Extract the [X, Y] coordinate from the center of the cell holding the provided text.  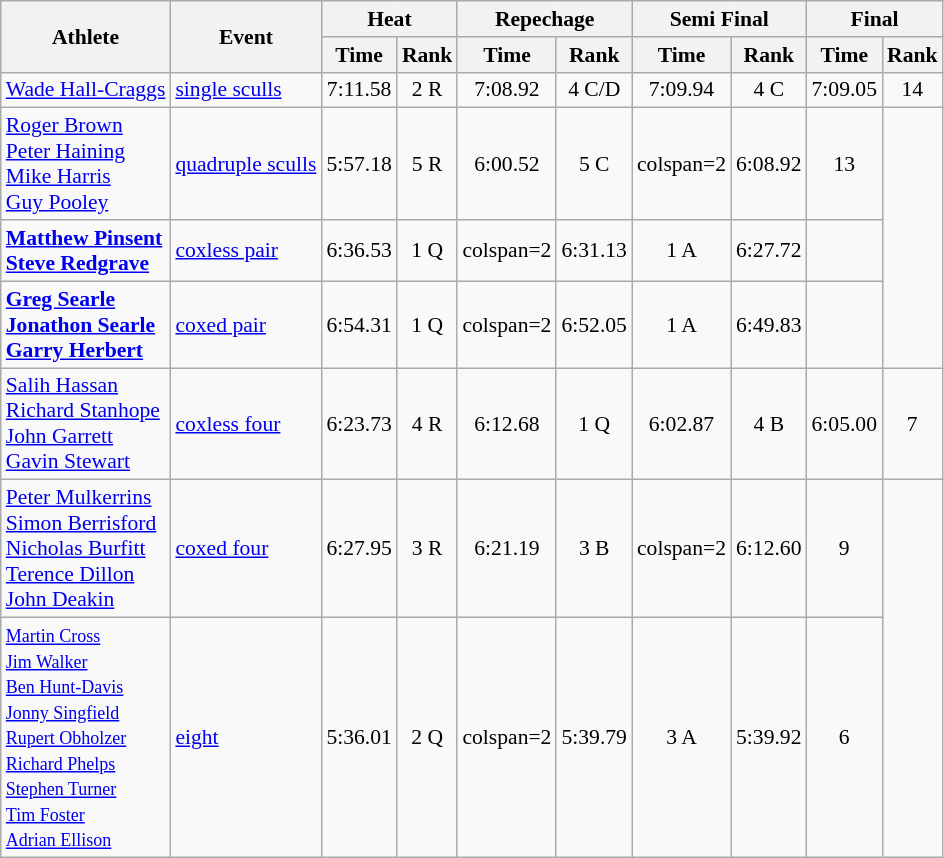
5:57.18 [358, 164]
6:27.72 [768, 250]
Greg SearleJonathon SearleGarry Herbert [86, 324]
eight [246, 738]
quadruple sculls [246, 164]
Athlete [86, 36]
9 [844, 549]
7:09.05 [844, 90]
Roger BrownPeter HainingMike HarrisGuy Pooley [86, 164]
7 [912, 424]
6:12.60 [768, 549]
Peter MulkerrinsSimon BerrisfordNicholas BurfittTerence DillonJohn Deakin [86, 549]
6 [844, 738]
Repechage [544, 19]
5:39.92 [768, 738]
5 R [428, 164]
6:21.19 [506, 549]
Semi Final [720, 19]
coxless pair [246, 250]
6:05.00 [844, 424]
Final [875, 19]
7:11.58 [358, 90]
Heat [389, 19]
3 B [594, 549]
4 C/D [594, 90]
5:39.79 [594, 738]
5 C [594, 164]
13 [844, 164]
6:52.05 [594, 324]
6:08.92 [768, 164]
4 C [768, 90]
single sculls [246, 90]
4 R [428, 424]
6:12.68 [506, 424]
6:36.53 [358, 250]
14 [912, 90]
3 A [682, 738]
coxed pair [246, 324]
Matthew PinsentSteve Redgrave [86, 250]
coxed four [246, 549]
5:36.01 [358, 738]
Salih HassanRichard StanhopeJohn GarrettGavin Stewart [86, 424]
4 B [768, 424]
Martin CrossJim WalkerBen Hunt-DavisJonny SingfieldRupert ObholzerRichard PhelpsStephen TurnerTim FosterAdrian Ellison [86, 738]
3 R [428, 549]
6:27.95 [358, 549]
7:09.94 [682, 90]
Wade Hall-Craggs [86, 90]
7:08.92 [506, 90]
coxless four [246, 424]
6:49.83 [768, 324]
2 R [428, 90]
6:31.13 [594, 250]
6:02.87 [682, 424]
2 Q [428, 738]
6:23.73 [358, 424]
Event [246, 36]
6:00.52 [506, 164]
6:54.31 [358, 324]
